Provide the (x, y) coordinate of the cell's center where the given text is located.  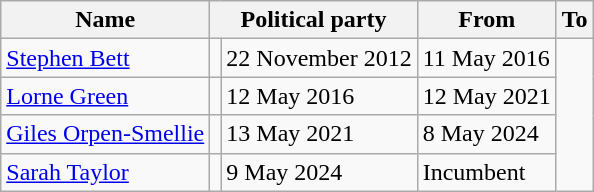
Giles Orpen-Smellie (106, 134)
12 May 2016 (319, 96)
22 November 2012 (319, 58)
Stephen Bett (106, 58)
Incumbent (486, 172)
Sarah Taylor (106, 172)
11 May 2016 (486, 58)
From (486, 20)
Lorne Green (106, 96)
Name (106, 20)
9 May 2024 (319, 172)
12 May 2021 (486, 96)
13 May 2021 (319, 134)
8 May 2024 (486, 134)
To (574, 20)
Political party (314, 20)
